Scan for the cell matching the given text and deliver its (x, y) coordinate at center. 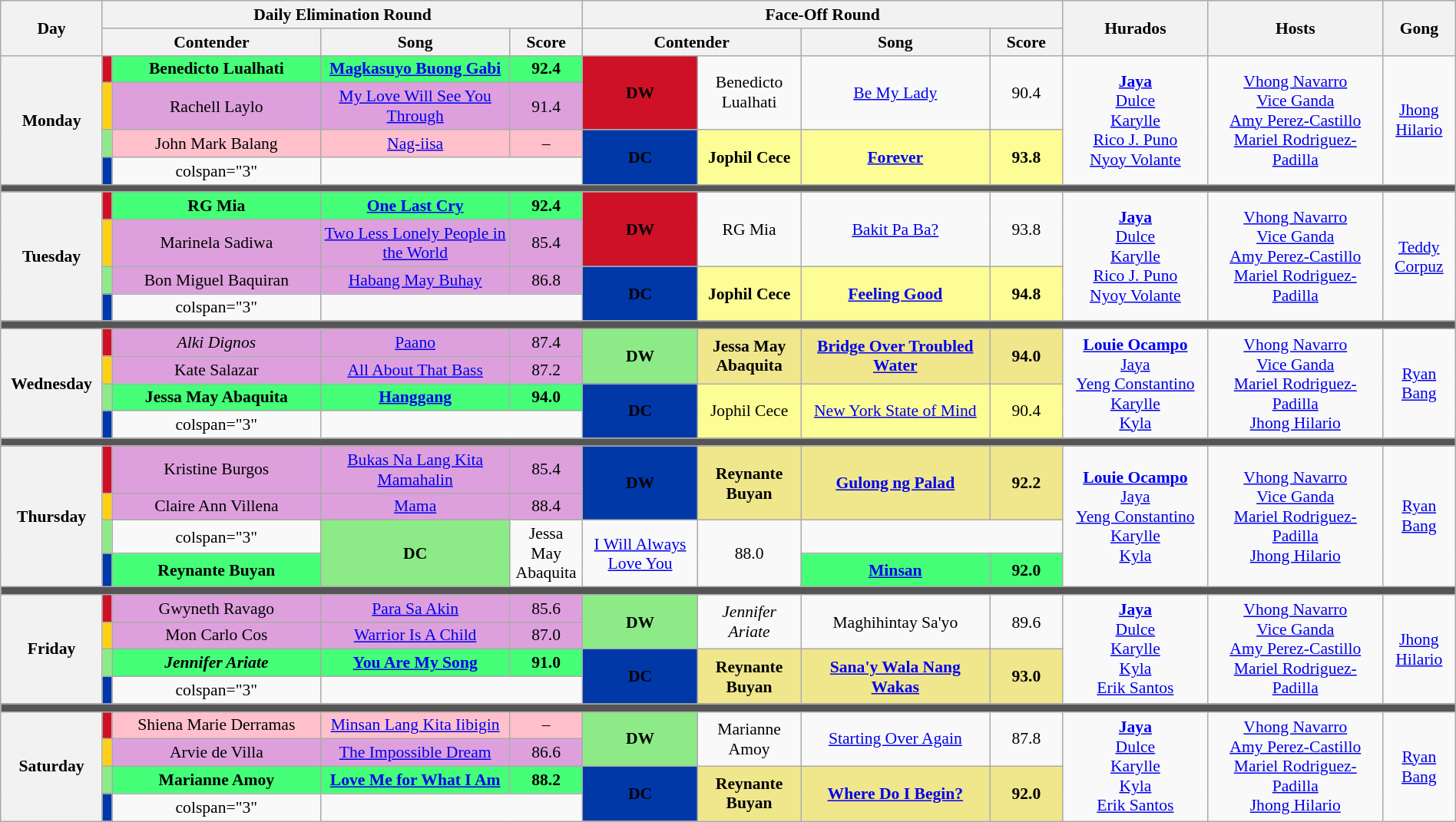
Vhong NavarroAmy Perez-CastilloMariel Rodriguez-PadillaJhong Hilario (1295, 766)
New York State of Mind (895, 411)
All About That Bass (415, 370)
Gwyneth Ravago (217, 609)
Day (52, 28)
Forever (895, 157)
Gulong ng Palad (895, 484)
Bakit Pa Ba? (895, 230)
Love Me for What I Am (415, 781)
Minsan Lang Kita Iibigin (415, 725)
Magkasuyo Buong Gabi (415, 69)
Bridge Over Troubled Water (895, 356)
Bon Miguel Baquiran (217, 280)
Arvie de Villa (217, 753)
Where Do I Begin? (895, 794)
Mama (415, 507)
Wednesday (52, 384)
Hurados (1135, 28)
Daily Elimination Round (342, 15)
94.8 (1026, 293)
The Impossible Dream (415, 753)
85.6 (547, 609)
Teddy Corpuz (1419, 257)
Shiena Marie Derramas (217, 725)
87.2 (547, 370)
87.8 (1026, 738)
88.0 (750, 554)
87.0 (547, 635)
Para Sa Akin (415, 609)
Sana'y Wala Nang Wakas (895, 677)
Tuesday (52, 257)
Saturday (52, 766)
I Will Always Love You (640, 554)
Warrior Is A Child (415, 635)
Kate Salazar (217, 370)
John Mark Balang (217, 144)
88.2 (547, 781)
Starting Over Again (895, 738)
Hanggang (415, 398)
86.6 (547, 753)
92.2 (1026, 484)
Alki Dignos (217, 343)
Thursday (52, 516)
Gong (1419, 28)
Monday (52, 120)
88.4 (547, 507)
Two Less Lonely People in the World (415, 243)
91.4 (547, 106)
93.0 (1026, 677)
Maghihintay Sa'yo (895, 622)
Claire Ann Villena (217, 507)
My Love Will See You Through (415, 106)
Rachell Laylo (217, 106)
86.8 (547, 280)
Mon Carlo Cos (217, 635)
Face-Off Round (823, 15)
Minsan (895, 569)
91.0 (547, 663)
Hosts (1295, 28)
Habang May Buhay (415, 280)
Marinela Sadiwa (217, 243)
Kristine Burgos (217, 470)
89.6 (1026, 622)
Bukas Na Lang Kita Mamahalin (415, 470)
87.4 (547, 343)
You Are My Song (415, 663)
Friday (52, 649)
Nag-iisa (415, 144)
One Last Cry (415, 206)
Feeling Good (895, 293)
Be My Lady (895, 92)
Paano (415, 343)
